Extract the [x, y] coordinate from the center of the cell holding the provided text.  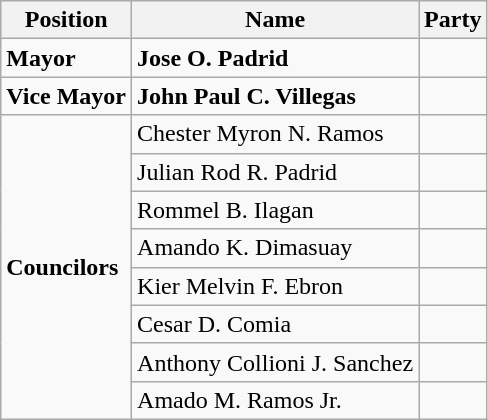
Amado M. Ramos Jr. [276, 400]
Anthony Collioni J. Sanchez [276, 362]
Jose O. Padrid [276, 58]
Mayor [66, 58]
Kier Melvin F. Ebron [276, 286]
Amando K. Dimasuay [276, 248]
Chester Myron N. Ramos [276, 134]
Cesar D. Comia [276, 324]
Party [453, 20]
Name [276, 20]
Rommel B. Ilagan [276, 210]
Vice Mayor [66, 96]
Julian Rod R. Padrid [276, 172]
Position [66, 20]
Councilors [66, 267]
John Paul C. Villegas [276, 96]
